From the cell containing the given text, extract its center point as (X, Y) coordinate. 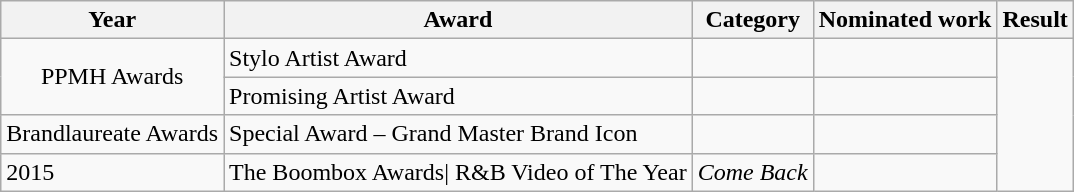
Come Back (752, 172)
Brandlaureate Awards (112, 134)
Stylo Artist Award (458, 58)
2015 (112, 172)
Nominated work (905, 20)
Year (112, 20)
PPMH Awards (112, 77)
Special Award – Grand Master Brand Icon (458, 134)
Result (1035, 20)
Category (752, 20)
Award (458, 20)
The Boombox Awards| R&B Video of The Year (458, 172)
Promising Artist Award (458, 96)
